Pinpoint the cell where the given text exists, returning its [x, y] midpoint coordinate. 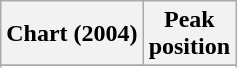
Peak position [189, 34]
Chart (2004) [72, 34]
